Return [X, Y] of the center of cell containing provided text 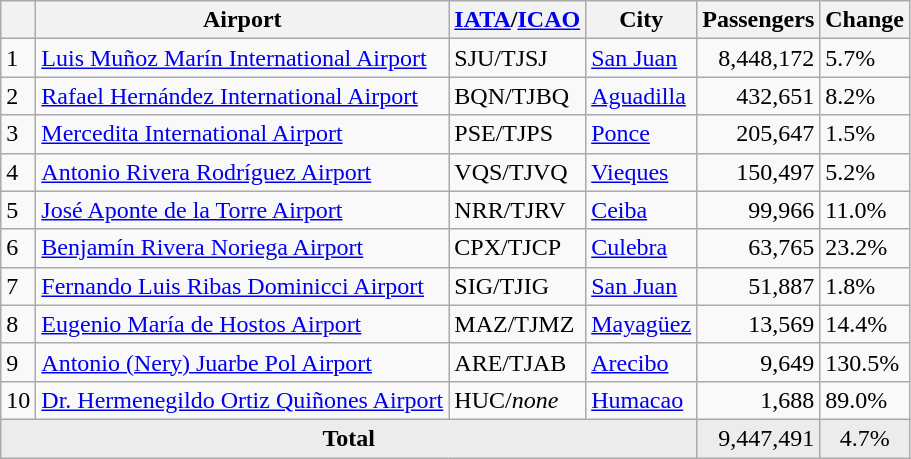
Total [349, 438]
José Aponte de la Torre Airport [242, 210]
Dr. Hermenegildo Ortiz Quiñones Airport [242, 400]
432,651 [758, 96]
51,887 [758, 286]
Aguadilla [642, 96]
Rafael Hernández International Airport [242, 96]
1,688 [758, 400]
13,569 [758, 324]
7 [18, 286]
99,966 [758, 210]
CPX/TJCP [518, 248]
8 [18, 324]
6 [18, 248]
11.0% [865, 210]
PSE/TJPS [518, 134]
Change [865, 20]
BQN/TJBQ [518, 96]
1.8% [865, 286]
NRR/TJRV [518, 210]
IATA/ICAO [518, 20]
1.5% [865, 134]
8,448,172 [758, 58]
Mayagüez [642, 324]
Benjamín Rivera Noriega Airport [242, 248]
10 [18, 400]
63,765 [758, 248]
Passengers [758, 20]
4 [18, 172]
3 [18, 134]
Ponce [642, 134]
Luis Muñoz Marín International Airport [242, 58]
1 [18, 58]
SJU/TJSJ [518, 58]
9,447,491 [758, 438]
SIG/TJIG [518, 286]
Ceiba [642, 210]
5.7% [865, 58]
8.2% [865, 96]
VQS/TJVQ [518, 172]
9,649 [758, 362]
5 [18, 210]
Antonio (Nery) Juarbe Pol Airport [242, 362]
Culebra [642, 248]
Eugenio María de Hostos Airport [242, 324]
MAZ/TJMZ [518, 324]
5.2% [865, 172]
Mercedita International Airport [242, 134]
Antonio Rivera Rodríguez Airport [242, 172]
City [642, 20]
Humacao [642, 400]
2 [18, 96]
HUC/none [518, 400]
150,497 [758, 172]
ARE/TJAB [518, 362]
23.2% [865, 248]
Fernando Luis Ribas Dominicci Airport [242, 286]
205,647 [758, 134]
Arecibo [642, 362]
89.0% [865, 400]
Airport [242, 20]
130.5% [865, 362]
14.4% [865, 324]
9 [18, 362]
4.7% [865, 438]
Vieques [642, 172]
